Locate the cell with the specified text and output its (X, Y) center coordinate. 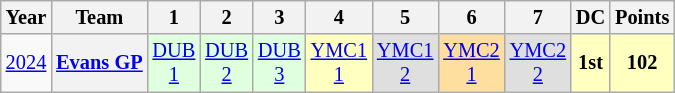
DUB3 (280, 63)
Evans GP (99, 63)
YMC22 (538, 63)
1st (590, 63)
5 (405, 17)
DUB1 (174, 63)
YMC11 (339, 63)
6 (471, 17)
DUB2 (226, 63)
4 (339, 17)
102 (642, 63)
Points (642, 17)
Team (99, 17)
Year (26, 17)
YMC21 (471, 63)
2 (226, 17)
3 (280, 17)
1 (174, 17)
7 (538, 17)
DC (590, 17)
YMC12 (405, 63)
2024 (26, 63)
